Locate the cell with the specified text and output its (X, Y) center coordinate. 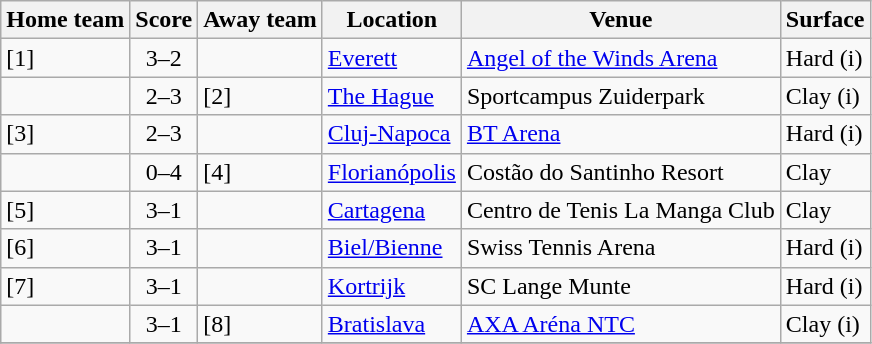
[6] (66, 248)
Biel/Bienne (392, 248)
[3] (66, 134)
Score (164, 20)
Home team (66, 20)
Kortrijk (392, 286)
Cluj-Napoca (392, 134)
Florianópolis (392, 172)
Sportcampus Zuiderpark (620, 96)
Everett (392, 58)
[4] (260, 172)
Venue (620, 20)
Cartagena (392, 210)
Angel of the Winds Arena (620, 58)
The Hague (392, 96)
[7] (66, 286)
[5] (66, 210)
SC Lange Munte (620, 286)
Centro de Tenis La Manga Club (620, 210)
Swiss Tennis Arena (620, 248)
Bratislava (392, 324)
3–2 (164, 58)
Costão do Santinho Resort (620, 172)
[8] (260, 324)
Location (392, 20)
AXA Aréna NTC (620, 324)
0–4 (164, 172)
Away team (260, 20)
[1] (66, 58)
Surface (825, 20)
BT Arena (620, 134)
[2] (260, 96)
